Scan for the cell matching the given text and deliver its [X, Y] coordinate at center. 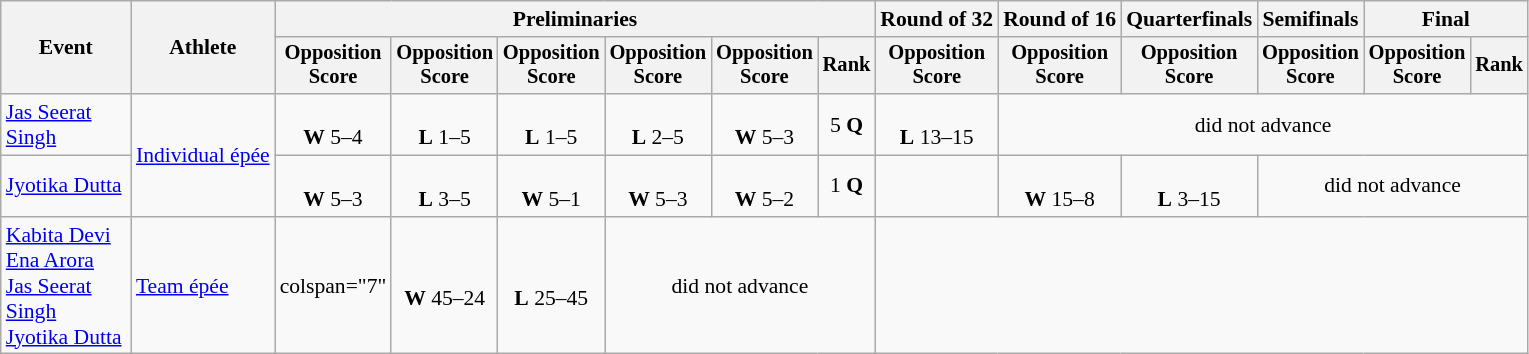
Round of 32 [936, 19]
Semifinals [1310, 19]
W 15–8 [1060, 186]
L 3–5 [444, 186]
Round of 16 [1060, 19]
L 13–15 [936, 124]
L 2–5 [658, 124]
Jyotika Dutta [66, 186]
W 5–2 [764, 186]
1 Q [847, 186]
Event [66, 48]
Athlete [203, 48]
Jas Seerat Singh [66, 124]
L 3–15 [1189, 186]
W 5–1 [552, 186]
Quarterfinals [1189, 19]
Preliminaries [576, 19]
Individual épée [203, 155]
W 5–4 [334, 124]
5 Q [847, 124]
Final [1446, 19]
